Return the (X, Y) coordinate for the center point of the cell that contains the specified text.  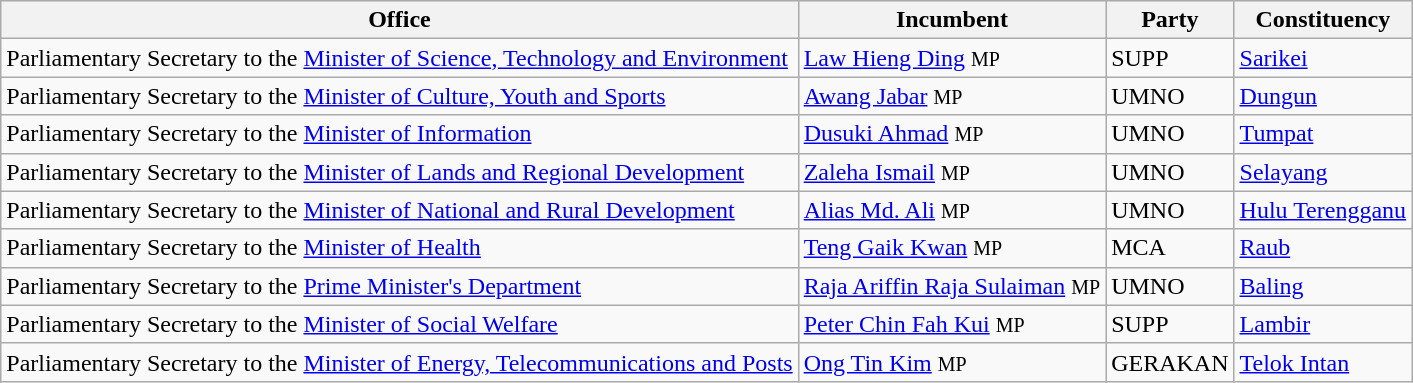
Dusuki Ahmad MP (952, 134)
Parliamentary Secretary to the Minister of Social Welfare (400, 324)
Incumbent (952, 20)
Raub (1323, 248)
GERAKAN (1170, 362)
Peter Chin Fah Kui MP (952, 324)
Office (400, 20)
Dungun (1323, 96)
Parliamentary Secretary to the Minister of Science, Technology and Environment (400, 58)
Parliamentary Secretary to the Minister of Health (400, 248)
Raja Ariffin Raja Sulaiman MP (952, 286)
Alias Md. Ali MP (952, 210)
Hulu Terengganu (1323, 210)
Parliamentary Secretary to the Minister of Lands and Regional Development (400, 172)
Parliamentary Secretary to the Minister of Information (400, 134)
Parliamentary Secretary to the Minister of Culture, Youth and Sports (400, 96)
Party (1170, 20)
Lambir (1323, 324)
Awang Jabar MP (952, 96)
Constituency (1323, 20)
Parliamentary Secretary to the Minister of Energy, Telecommunications and Posts (400, 362)
Telok Intan (1323, 362)
Baling (1323, 286)
Parliamentary Secretary to the Prime Minister's Department (400, 286)
MCA (1170, 248)
Zaleha Ismail MP (952, 172)
Selayang (1323, 172)
Teng Gaik Kwan MP (952, 248)
Parliamentary Secretary to the Minister of National and Rural Development (400, 210)
Sarikei (1323, 58)
Ong Tin Kim MP (952, 362)
Tumpat (1323, 134)
Law Hieng Ding MP (952, 58)
